Output the (X, Y) coordinate of the center of the cell containing the given text.  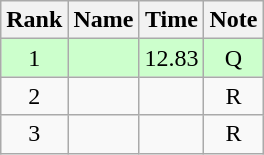
Rank (34, 20)
Time (172, 20)
1 (34, 58)
12.83 (172, 58)
2 (34, 96)
3 (34, 134)
Q (234, 58)
Name (104, 20)
Note (234, 20)
